Detect which cell encompasses the target text, then output its [x, y] center coordinate. 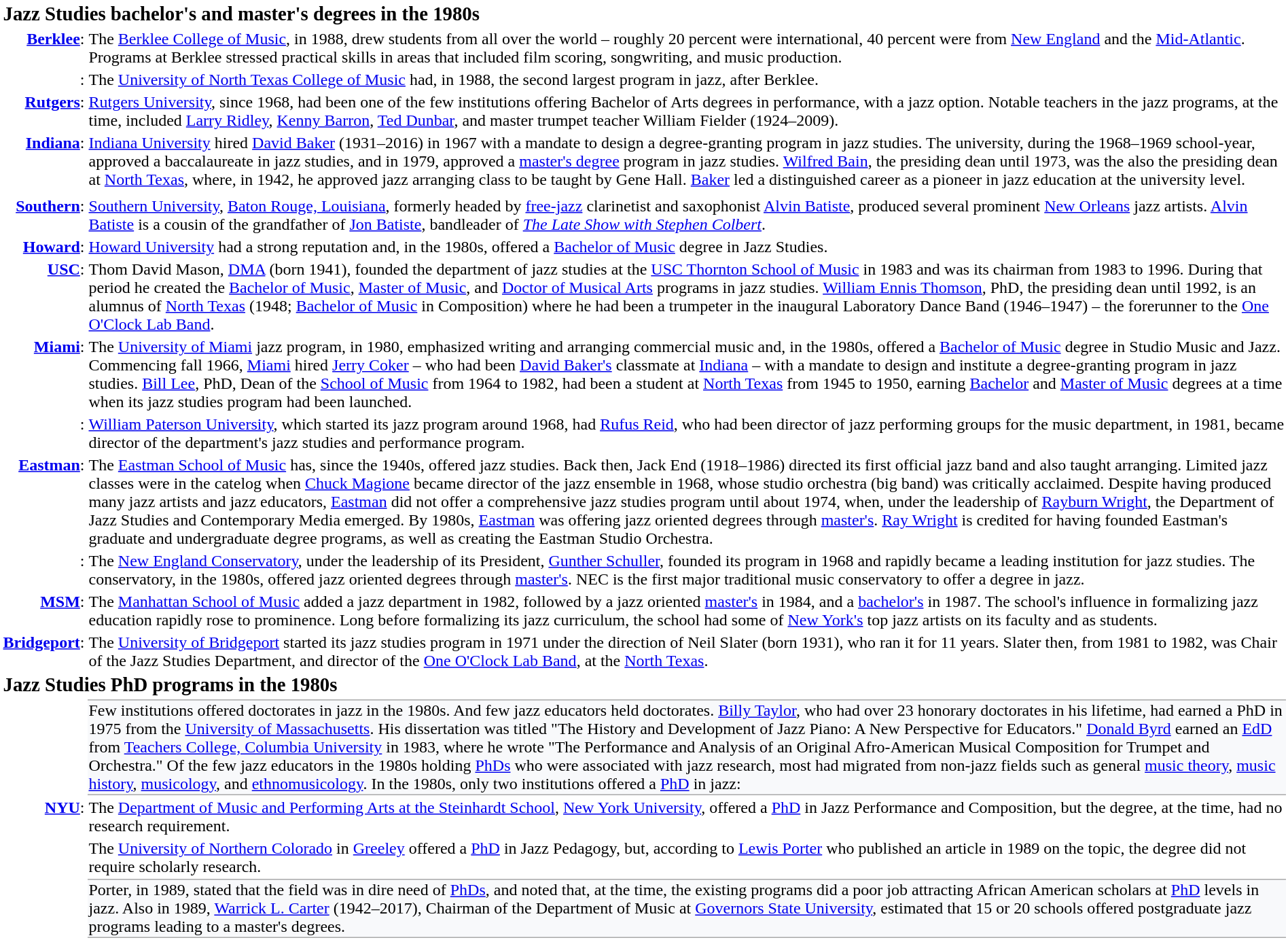
USC: [43, 296]
Indiana: [43, 161]
NYU: [43, 817]
The University of North Texas College of Music had, in 1988, the second largest program in jazz, after Berklee. [687, 80]
Miami: [43, 374]
Jazz Studies PhD programs in the 1980s [644, 685]
Berklee: [43, 48]
MSM: [43, 610]
Howard University had a strong reputation and, in the 1980s, offered a Bachelor of Music degree in Jazz Studies. [687, 247]
Rutgers: [43, 111]
Eastman: [43, 502]
Jazz Studies bachelor's and master's degrees in the 1980s [644, 14]
Howard: [43, 247]
Southern: [43, 215]
Bridgeport: [43, 651]
